For the text-containing cell, return its midpoint in (x, y) coordinate format. 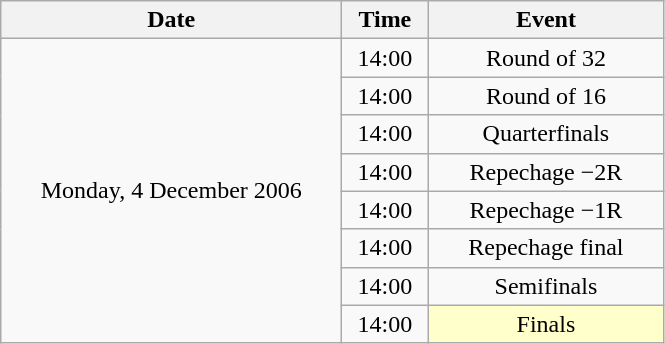
Time (385, 20)
Repechage −1R (546, 210)
Monday, 4 December 2006 (172, 191)
Round of 32 (546, 58)
Repechage −2R (546, 172)
Date (172, 20)
Semifinals (546, 286)
Quarterfinals (546, 134)
Repechage final (546, 248)
Event (546, 20)
Round of 16 (546, 96)
Finals (546, 324)
